For the text-containing cell, return its midpoint in [X, Y] coordinate format. 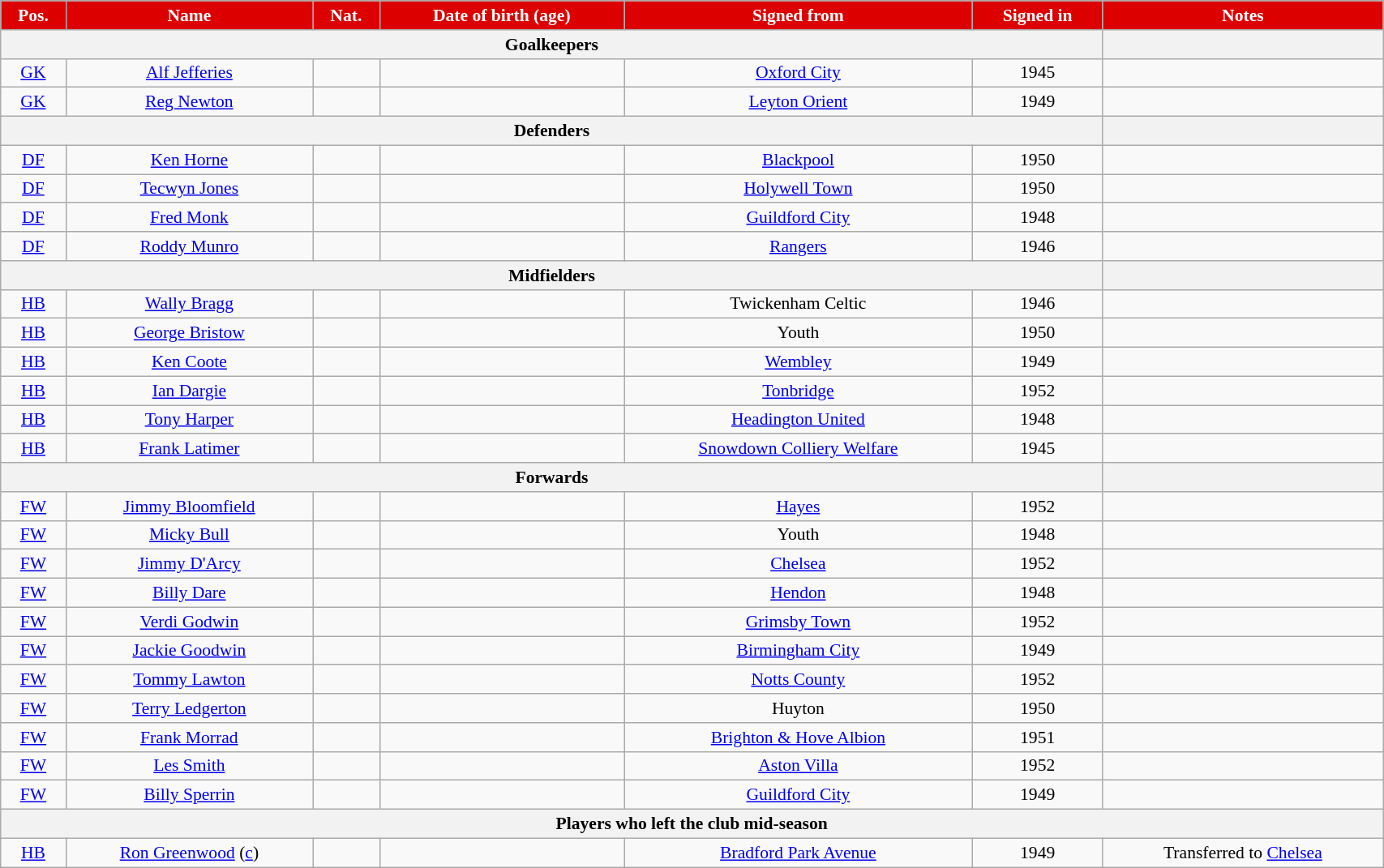
George Bristow [190, 333]
Headington United [799, 420]
Huyton [799, 708]
Oxford City [799, 73]
Notes [1243, 15]
Ken Horne [190, 160]
Jimmy D'Arcy [190, 564]
Ron Greenwood (c) [190, 853]
Hendon [799, 593]
Jackie Goodwin [190, 651]
Frank Latimer [190, 449]
Name [190, 15]
Blackpool [799, 160]
Brighton & Hove Albion [799, 738]
Tony Harper [190, 420]
Chelsea [799, 564]
Birmingham City [799, 651]
Pos. [33, 15]
Goalkeepers [551, 45]
Defenders [551, 131]
Leyton Orient [799, 102]
Tecwyn Jones [190, 189]
Notts County [799, 680]
Midfielders [551, 276]
Tonbridge [799, 391]
Verdi Godwin [190, 622]
Date of birth (age) [502, 15]
Billy Sperrin [190, 795]
Reg Newton [190, 102]
Aston Villa [799, 766]
Billy Dare [190, 593]
Terry Ledgerton [190, 708]
Snowdown Colliery Welfare [799, 449]
Wembley [799, 362]
Forwards [551, 477]
Holywell Town [799, 189]
Micky Bull [190, 535]
Wally Bragg [190, 304]
1951 [1038, 738]
Ian Dargie [190, 391]
Hayes [799, 507]
Fred Monk [190, 218]
Jimmy Bloomfield [190, 507]
Ken Coote [190, 362]
Twickenham Celtic [799, 304]
Alf Jefferies [190, 73]
Signed from [799, 15]
Les Smith [190, 766]
Nat. [346, 15]
Bradford Park Avenue [799, 853]
Rangers [799, 246]
Frank Morrad [190, 738]
Tommy Lawton [190, 680]
Transferred to Chelsea [1243, 853]
Players who left the club mid-season [692, 824]
Roddy Munro [190, 246]
Signed in [1038, 15]
Grimsby Town [799, 622]
